Determine the (X, Y) coordinate at the center of the cell enclosing the given text.  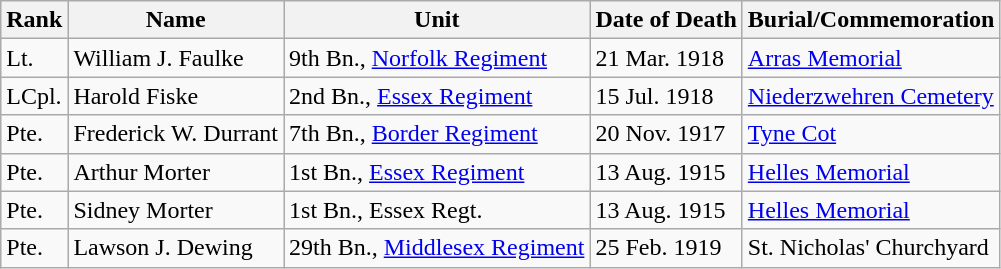
21 Mar. 1918 (666, 58)
Burial/Commemoration (871, 20)
LCpl. (34, 96)
Arthur Morter (176, 172)
Unit (437, 20)
29th Bn., Middlesex Regiment (437, 248)
9th Bn., Norfolk Regiment (437, 58)
20 Nov. 1917 (666, 134)
Tyne Cot (871, 134)
Niederzwehren Cemetery (871, 96)
Harold Fiske (176, 96)
William J. Faulke (176, 58)
1st Bn., Essex Regt. (437, 210)
Name (176, 20)
Arras Memorial (871, 58)
Lt. (34, 58)
7th Bn., Border Regiment (437, 134)
15 Jul. 1918 (666, 96)
Lawson J. Dewing (176, 248)
1st Bn., Essex Regiment (437, 172)
2nd Bn., Essex Regiment (437, 96)
Sidney Morter (176, 210)
Date of Death (666, 20)
St. Nicholas' Churchyard (871, 248)
25 Feb. 1919 (666, 248)
Frederick W. Durrant (176, 134)
Rank (34, 20)
